Identify which cell holds the provided text, then report its (X, Y) central coordinate. 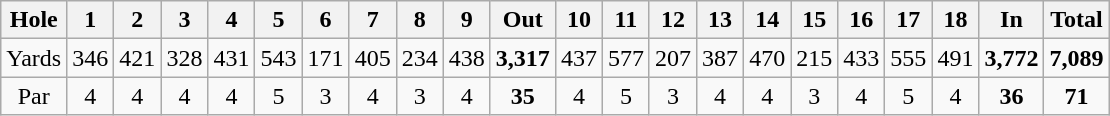
Par (34, 96)
11 (626, 20)
Total (1076, 20)
35 (522, 96)
470 (768, 58)
In (1012, 20)
577 (626, 58)
555 (908, 58)
171 (326, 58)
234 (420, 58)
421 (138, 58)
543 (278, 58)
7 (372, 20)
215 (814, 58)
Out (522, 20)
207 (672, 58)
13 (720, 20)
433 (862, 58)
431 (232, 58)
8 (420, 20)
6 (326, 20)
387 (720, 58)
9 (466, 20)
491 (956, 58)
2 (138, 20)
7,089 (1076, 58)
3,317 (522, 58)
18 (956, 20)
71 (1076, 96)
328 (184, 58)
437 (578, 58)
10 (578, 20)
Hole (34, 20)
12 (672, 20)
17 (908, 20)
1 (90, 20)
438 (466, 58)
15 (814, 20)
14 (768, 20)
3,772 (1012, 58)
36 (1012, 96)
346 (90, 58)
16 (862, 20)
405 (372, 58)
Yards (34, 58)
